Locate the cell with the specified text and output its (X, Y) center coordinate. 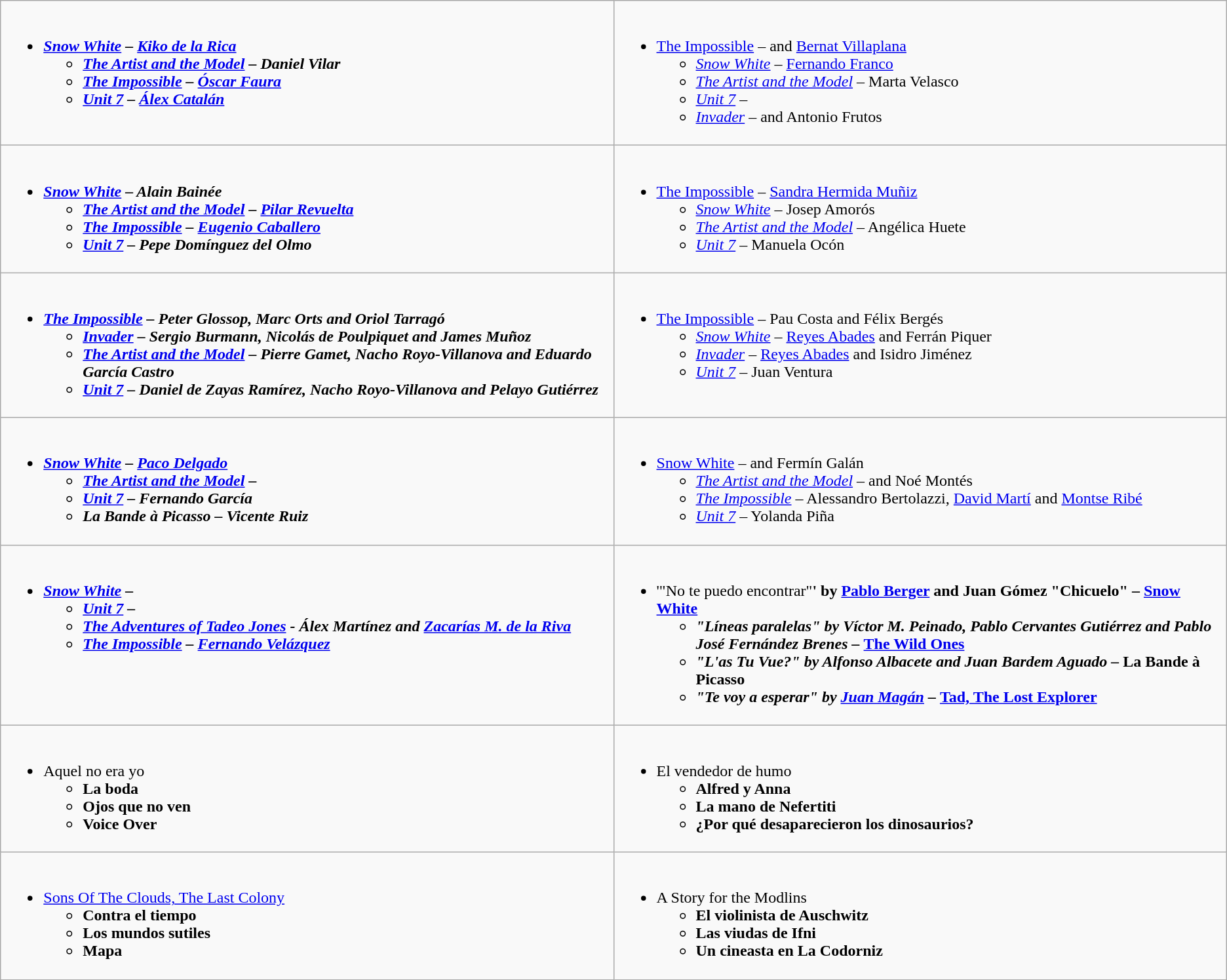
Snow White – Kiko de la RicaThe Artist and the Model – Daniel VilarThe Impossible – Óscar FauraUnit 7 – Álex Catalán (307, 73)
The Impossible – Sandra Hermida MuñizSnow White – Josep AmorósThe Artist and the Model – Angélica HueteUnit 7 – Manuela Ocón (920, 209)
Sons Of The Clouds, The Last ColonyContra el tiempoLos mundos sutilesMapa (307, 916)
The Impossible – and Bernat VillaplanaSnow White – Fernando FrancoThe Artist and the Model – Marta VelascoUnit 7 – Invader – and Antonio Frutos (920, 73)
El vendedor de humoAlfred y AnnaLa mano de Nefertiti¿Por qué desaparecieron los dinosaurios? (920, 789)
Snow White – Paco DelgadoThe Artist and the Model – Unit 7 – Fernando GarcíaLa Bande à Picasso – Vicente Ruiz (307, 481)
Snow White – Alain BainéeThe Artist and the Model – Pilar RevueltaThe Impossible – Eugenio CaballeroUnit 7 – Pepe Domínguez del Olmo (307, 209)
Aquel no era yoLa bodaOjos que no venVoice Over (307, 789)
Snow White – Unit 7 – The Adventures of Tadeo Jones - Álex Martínez and Zacarías M. de la RivaThe Impossible – Fernando Velázquez (307, 635)
The Impossible – Pau Costa and Félix BergésSnow White – Reyes Abades and Ferrán PiquerInvader – Reyes Abades and Isidro JiménezUnit 7 – Juan Ventura (920, 345)
A Story for the ModlinsEl violinista de AuschwitzLas viudas de IfniUn cineasta en La Codorniz (920, 916)
